Capture the cell that displays the provided text and extract its [x, y] central coordinate. 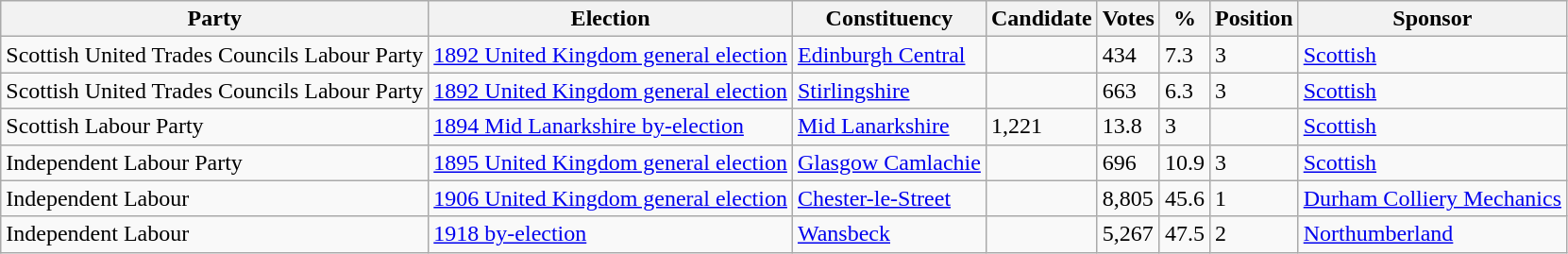
Northumberland [1432, 234]
Candidate [1041, 19]
Stirlingshire [889, 91]
5,267 [1128, 234]
Scottish Labour Party [215, 127]
696 [1128, 162]
2 [1254, 234]
6.3 [1184, 91]
1918 by-election [611, 234]
Mid Lanarkshire [889, 127]
Sponsor [1432, 19]
1895 United Kingdom general election [611, 162]
Party [215, 19]
1 [1254, 198]
Independent Labour Party [215, 162]
10.9 [1184, 162]
Election [611, 19]
1,221 [1041, 127]
Chester-le-Street [889, 198]
47.5 [1184, 234]
13.8 [1128, 127]
% [1184, 19]
Constituency [889, 19]
7.3 [1184, 55]
663 [1128, 91]
8,805 [1128, 198]
45.6 [1184, 198]
Edinburgh Central [889, 55]
Durham Colliery Mechanics [1432, 198]
Wansbeck [889, 234]
1894 Mid Lanarkshire by-election [611, 127]
Votes [1128, 19]
434 [1128, 55]
1906 United Kingdom general election [611, 198]
Glasgow Camlachie [889, 162]
Position [1254, 19]
